Locate the cell with the specified text and output its [X, Y] center coordinate. 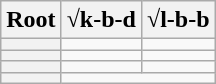
Root [31, 20]
√k-b-d [101, 20]
√l-b-b [178, 20]
